Detect which cell encompasses the target text, then output its [X, Y] center coordinate. 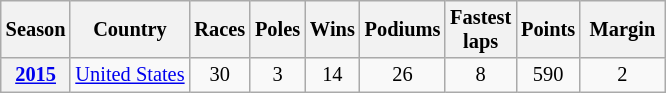
Country [130, 29]
30 [220, 75]
3 [278, 75]
14 [332, 75]
Season [36, 29]
Poles [278, 29]
United States [130, 75]
Podiums [403, 29]
Margin [622, 29]
2015 [36, 75]
590 [548, 75]
2 [622, 75]
Fastest laps [480, 29]
Races [220, 29]
8 [480, 75]
Wins [332, 29]
Points [548, 29]
26 [403, 75]
